Detect which cell encompasses the target text, then output its (X, Y) center coordinate. 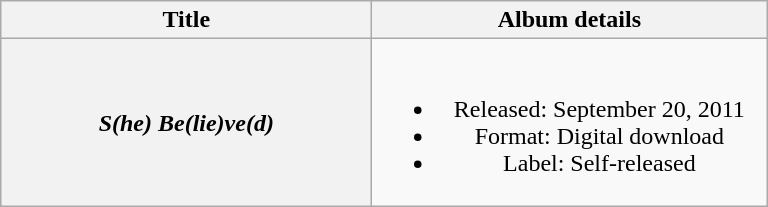
S(he) Be(lie)ve(d) (186, 122)
Released: September 20, 2011Format: Digital downloadLabel: Self-released (570, 122)
Title (186, 20)
Album details (570, 20)
